Extract the [x, y] coordinate from the center of the cell holding the provided text.  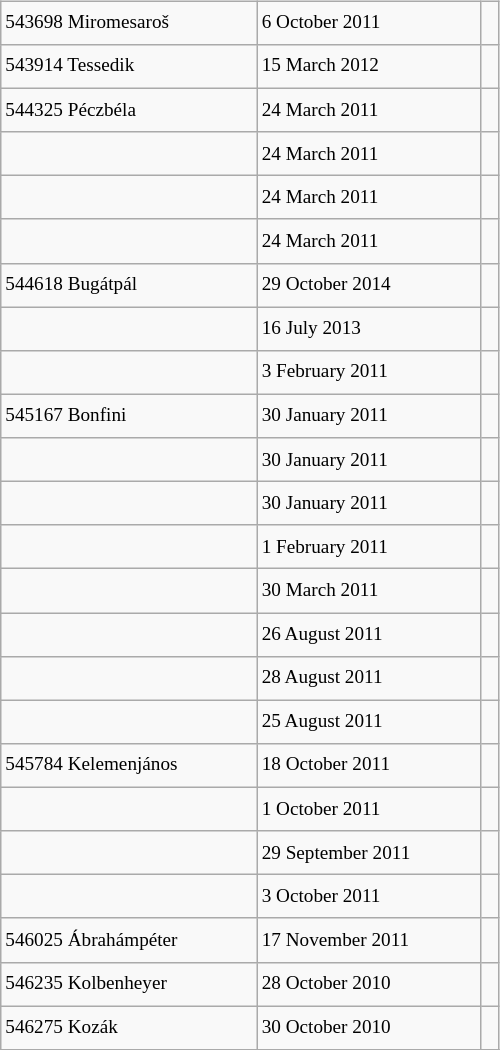
544325 Péczbéla [129, 110]
543698 Miromesaroš [129, 23]
546275 Kozák [129, 1028]
18 October 2011 [368, 766]
28 October 2010 [368, 984]
17 November 2011 [368, 940]
29 September 2011 [368, 853]
543914 Tessedik [129, 67]
29 October 2014 [368, 285]
15 March 2012 [368, 67]
30 March 2011 [368, 591]
546025 Ábrahámpéter [129, 940]
26 August 2011 [368, 635]
16 July 2013 [368, 329]
545784 Kelemenjános [129, 766]
25 August 2011 [368, 722]
28 August 2011 [368, 678]
6 October 2011 [368, 23]
1 February 2011 [368, 547]
30 October 2010 [368, 1028]
3 February 2011 [368, 372]
1 October 2011 [368, 809]
544618 Bugátpál [129, 285]
546235 Kolbenheyer [129, 984]
545167 Bonfini [129, 416]
3 October 2011 [368, 897]
